From the cell containing the given text, extract its center point as (X, Y) coordinate. 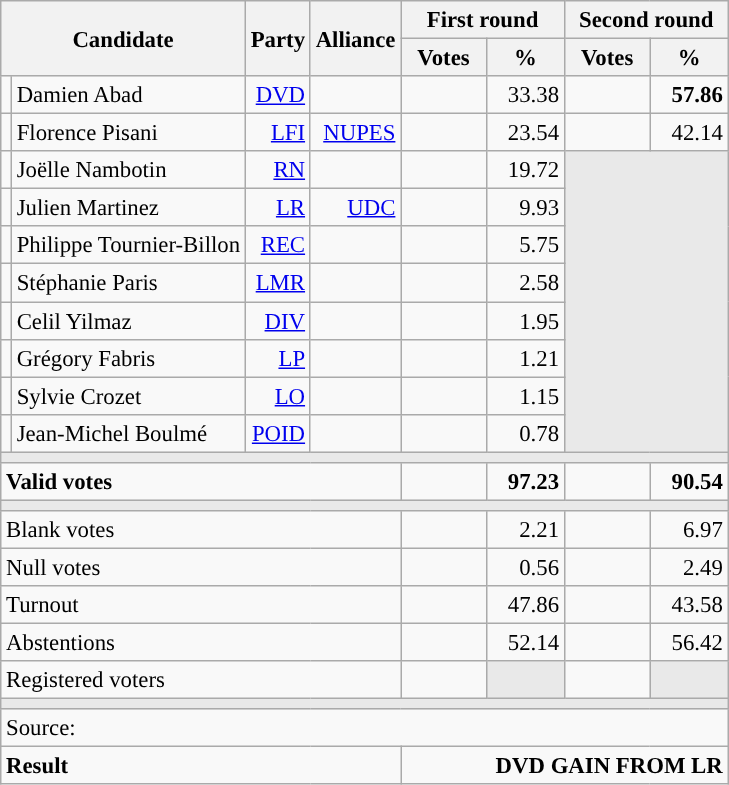
Joëlle Nambotin (128, 170)
47.86 (525, 605)
Sylvie Crozet (128, 396)
Celil Yilmaz (128, 321)
Null votes (201, 567)
POID (278, 433)
1.95 (525, 321)
Julien Martinez (128, 208)
Registered voters (201, 680)
Second round (646, 20)
DVD GAIN FROM LR (564, 766)
Alliance (355, 38)
Blank votes (201, 530)
RN (278, 170)
2.49 (689, 567)
Florence Pisani (128, 133)
90.54 (689, 482)
First round (483, 20)
UDC (355, 208)
52.14 (525, 643)
Abstentions (201, 643)
19.72 (525, 170)
23.54 (525, 133)
Valid votes (201, 482)
Candidate (124, 38)
97.23 (525, 482)
LFI (278, 133)
0.78 (525, 433)
Damien Abad (128, 95)
REC (278, 245)
LR (278, 208)
6.97 (689, 530)
LMR (278, 283)
2.21 (525, 530)
LO (278, 396)
Party (278, 38)
NUPES (355, 133)
33.38 (525, 95)
56.42 (689, 643)
1.21 (525, 358)
DVD (278, 95)
42.14 (689, 133)
Turnout (201, 605)
0.56 (525, 567)
43.58 (689, 605)
5.75 (525, 245)
Philippe Tournier-Billon (128, 245)
Stéphanie Paris (128, 283)
57.86 (689, 95)
LP (278, 358)
Jean-Michel Boulmé (128, 433)
DIV (278, 321)
9.93 (525, 208)
2.58 (525, 283)
Source: (364, 728)
Grégory Fabris (128, 358)
Result (201, 766)
1.15 (525, 396)
